Provide the [x, y] coordinate of the cell's center where the given text is located.  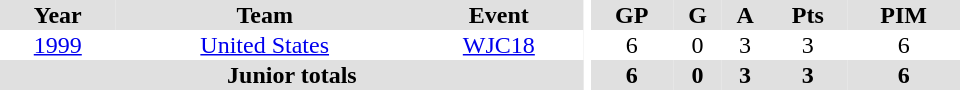
G [698, 15]
Team [265, 15]
Pts [808, 15]
Junior totals [292, 75]
WJC18 [499, 45]
United States [265, 45]
GP [632, 15]
1999 [58, 45]
Event [499, 15]
Year [58, 15]
PIM [904, 15]
A [745, 15]
